Identify which cell holds the provided text, then report its (X, Y) central coordinate. 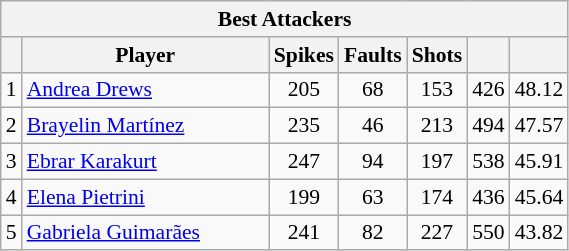
46 (373, 126)
436 (488, 197)
Faults (373, 55)
235 (304, 126)
Player (146, 55)
Shots (438, 55)
45.64 (540, 197)
Gabriela Guimarães (146, 233)
68 (373, 90)
Brayelin Martínez (146, 126)
213 (438, 126)
43.82 (540, 233)
494 (488, 126)
241 (304, 233)
63 (373, 197)
47.57 (540, 126)
227 (438, 233)
153 (438, 90)
4 (12, 197)
94 (373, 162)
199 (304, 197)
48.12 (540, 90)
82 (373, 233)
1 (12, 90)
Ebrar Karakurt (146, 162)
Andrea Drews (146, 90)
197 (438, 162)
247 (304, 162)
3 (12, 162)
538 (488, 162)
5 (12, 233)
Elena Pietrini (146, 197)
45.91 (540, 162)
205 (304, 90)
Best Attackers (285, 19)
550 (488, 233)
2 (12, 126)
Spikes (304, 55)
174 (438, 197)
426 (488, 90)
